Scan for the cell matching the given text and deliver its (x, y) coordinate at center. 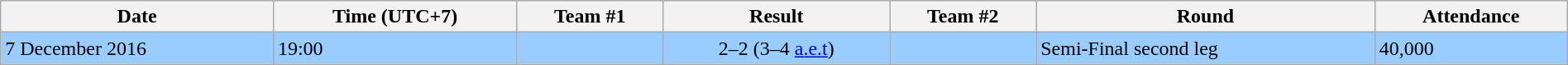
40,000 (1470, 48)
Team #1 (590, 17)
2–2 (3–4 a.e.t) (777, 48)
Team #2 (963, 17)
Result (777, 17)
19:00 (394, 48)
Semi-Final second leg (1206, 48)
7 December 2016 (137, 48)
Date (137, 17)
Time (UTC+7) (394, 17)
Attendance (1470, 17)
Round (1206, 17)
